Return [X, Y] of the center of cell containing provided text 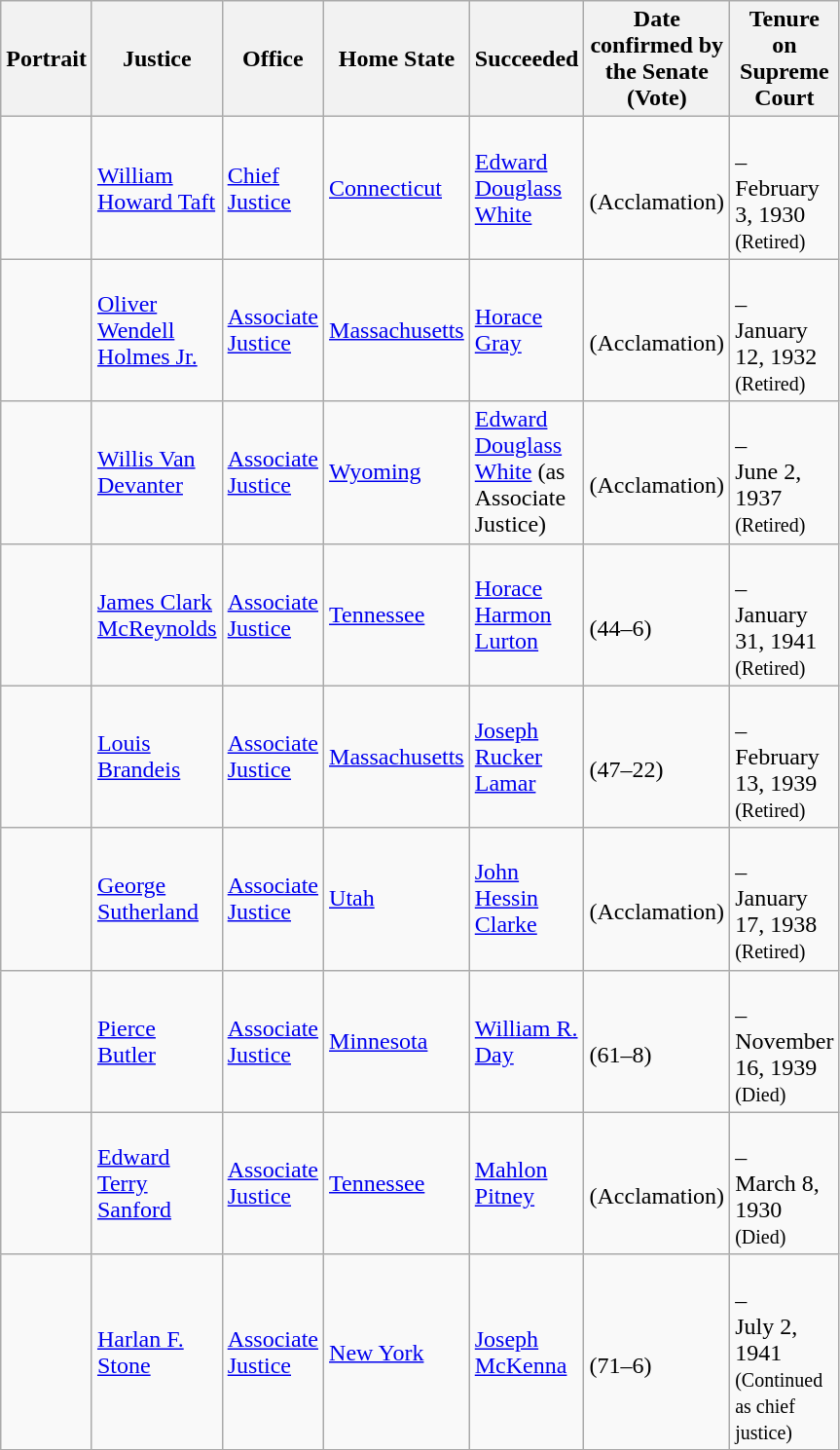
Harlan F. Stone [157, 1352]
(61–8) [657, 1041]
William R. Day [527, 1041]
(44–6) [657, 614]
Chief Justice [273, 188]
Horace Harmon Lurton [527, 614]
–January 17, 1938(Retired) [785, 899]
Willis Van Devanter [157, 472]
George Sutherland [157, 899]
Portrait [47, 58]
–February 3, 1930(Retired) [785, 188]
Edward Douglass White [527, 188]
–February 13, 1939(Retired) [785, 757]
–November 16, 1939(Died) [785, 1041]
Date confirmed by the Senate(Vote) [657, 58]
Succeeded [527, 58]
(47–22) [657, 757]
Edward Douglass White (as Associate Justice) [527, 472]
Joseph McKenna [527, 1352]
–January 31, 1941(Retired) [785, 614]
John Hessin Clarke [527, 899]
Edward Terry Sanford [157, 1183]
Wyoming [397, 472]
James Clark McReynolds [157, 614]
William Howard Taft [157, 188]
Oliver Wendell Holmes Jr. [157, 330]
Minnesota [397, 1041]
Tenure on Supreme Court [785, 58]
–March 8, 1930(Died) [785, 1183]
Utah [397, 899]
Office [273, 58]
Joseph Rucker Lamar [527, 757]
–June 2, 1937(Retired) [785, 472]
Pierce Butler [157, 1041]
–July 2, 1941(Continued as chief justice) [785, 1352]
(71–6) [657, 1352]
Louis Brandeis [157, 757]
Horace Gray [527, 330]
Connecticut [397, 188]
New York [397, 1352]
Mahlon Pitney [527, 1183]
–January 12, 1932(Retired) [785, 330]
Justice [157, 58]
Home State [397, 58]
